From the cell containing the given text, extract its center point as (x, y) coordinate. 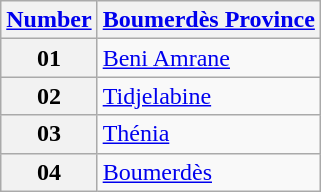
Boumerdès Province (208, 20)
Thénia (208, 134)
Tidjelabine (208, 96)
02 (49, 96)
03 (49, 134)
01 (49, 58)
Beni Amrane (208, 58)
Boumerdès (208, 172)
Number (49, 20)
04 (49, 172)
